From the cell containing the given text, extract its center point as (X, Y) coordinate. 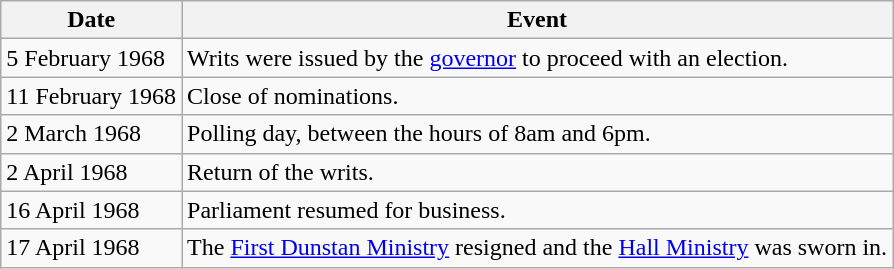
Writs were issued by the governor to proceed with an election. (538, 58)
Return of the writs. (538, 172)
2 April 1968 (92, 172)
Close of nominations. (538, 96)
2 March 1968 (92, 134)
11 February 1968 (92, 96)
17 April 1968 (92, 248)
16 April 1968 (92, 210)
Polling day, between the hours of 8am and 6pm. (538, 134)
The First Dunstan Ministry resigned and the Hall Ministry was sworn in. (538, 248)
Event (538, 20)
Date (92, 20)
Parliament resumed for business. (538, 210)
5 February 1968 (92, 58)
